Return the [X, Y] coordinate for the center point of the cell that contains the specified text.  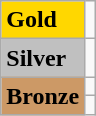
Gold [43, 20]
Silver [43, 58]
Bronze [43, 96]
